Detect which cell encompasses the target text, then output its (x, y) center coordinate. 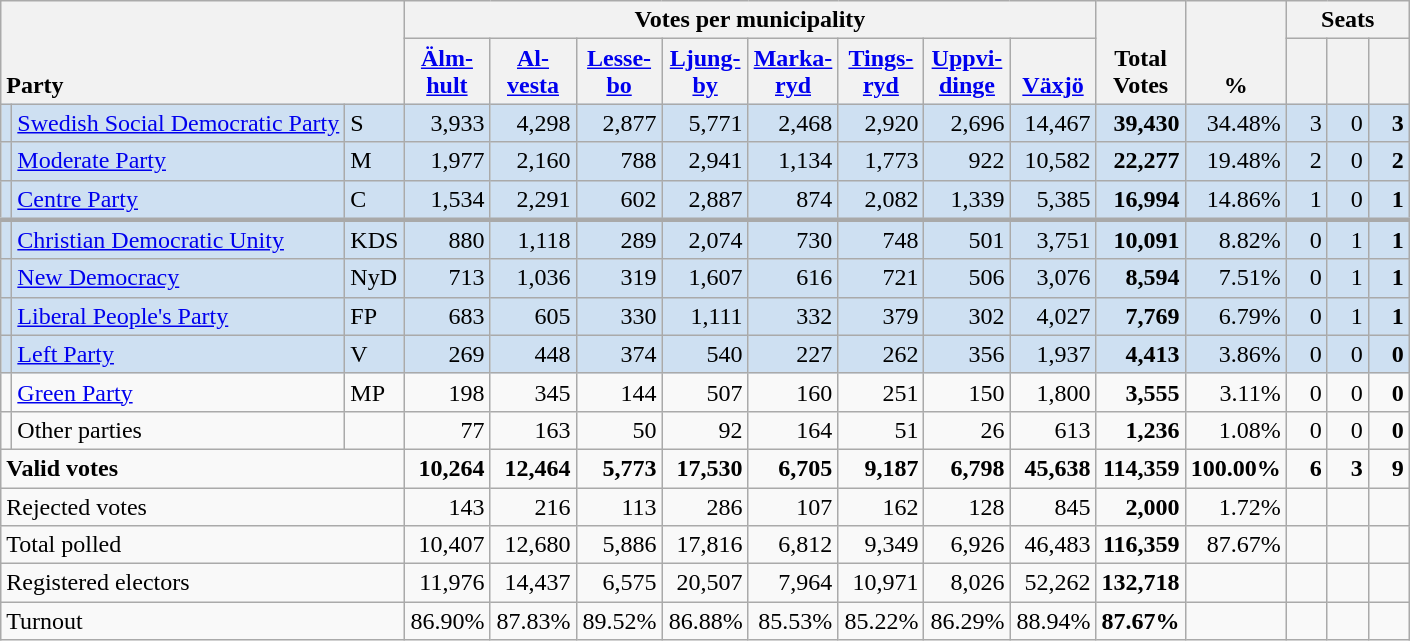
10,264 (447, 468)
6,926 (967, 545)
2,696 (967, 123)
16,994 (1140, 200)
14.86% (1236, 200)
86.29% (967, 621)
150 (967, 392)
V (374, 354)
107 (793, 507)
501 (967, 240)
2,468 (793, 123)
1,977 (447, 161)
164 (793, 430)
Green Party (178, 392)
10,091 (1140, 240)
2,291 (533, 200)
1,134 (793, 161)
52,262 (1053, 583)
Moderate Party (178, 161)
448 (533, 354)
85.53% (793, 621)
Left Party (178, 354)
251 (881, 392)
4,298 (533, 123)
132,718 (1140, 583)
9 (1388, 468)
262 (881, 354)
14,437 (533, 583)
6,812 (793, 545)
9,349 (881, 545)
10,971 (881, 583)
1,800 (1053, 392)
730 (793, 240)
5,771 (705, 123)
7,769 (1140, 316)
713 (447, 278)
1,773 (881, 161)
616 (793, 278)
12,464 (533, 468)
160 (793, 392)
39,430 (1140, 123)
845 (1053, 507)
721 (881, 278)
379 (881, 316)
Party (202, 52)
10,407 (447, 545)
17,530 (705, 468)
FP (374, 316)
MP (374, 392)
34.48% (1236, 123)
374 (619, 354)
540 (705, 354)
Total Votes (1140, 52)
26 (967, 430)
3,555 (1140, 392)
92 (705, 430)
14,467 (1053, 123)
Al- vesta (533, 72)
286 (705, 507)
6,575 (619, 583)
1,534 (447, 200)
Registered electors (202, 583)
85.22% (881, 621)
332 (793, 316)
Växjö (1053, 72)
302 (967, 316)
162 (881, 507)
Liberal People's Party (178, 316)
2,000 (1140, 507)
114,359 (1140, 468)
Seats (1348, 20)
3.86% (1236, 354)
613 (1053, 430)
17,816 (705, 545)
506 (967, 278)
Total polled (202, 545)
2,887 (705, 200)
6.79% (1236, 316)
Marka- ryd (793, 72)
77 (447, 430)
2,074 (705, 240)
3,076 (1053, 278)
50 (619, 430)
Turnout (202, 621)
216 (533, 507)
22,277 (1140, 161)
1,118 (533, 240)
Älm- hult (447, 72)
8,594 (1140, 278)
1,236 (1140, 430)
20,507 (705, 583)
1,036 (533, 278)
% (1236, 52)
6,798 (967, 468)
Votes per municipality (750, 20)
1.72% (1236, 507)
1,339 (967, 200)
116,359 (1140, 545)
1.08% (1236, 430)
87.83% (533, 621)
345 (533, 392)
1,111 (705, 316)
100.00% (1236, 468)
New Democracy (178, 278)
683 (447, 316)
M (374, 161)
88.94% (1053, 621)
7.51% (1236, 278)
788 (619, 161)
Swedish Social Democratic Party (178, 123)
144 (619, 392)
605 (533, 316)
86.90% (447, 621)
6,705 (793, 468)
46,483 (1053, 545)
10,582 (1053, 161)
4,413 (1140, 354)
143 (447, 507)
3,751 (1053, 240)
113 (619, 507)
2,941 (705, 161)
163 (533, 430)
319 (619, 278)
356 (967, 354)
880 (447, 240)
11,976 (447, 583)
51 (881, 430)
NyD (374, 278)
748 (881, 240)
S (374, 123)
3,933 (447, 123)
4,027 (1053, 316)
289 (619, 240)
5,773 (619, 468)
KDS (374, 240)
198 (447, 392)
2,082 (881, 200)
2,160 (533, 161)
330 (619, 316)
45,638 (1053, 468)
602 (619, 200)
269 (447, 354)
Centre Party (178, 200)
Other parties (178, 430)
86.88% (705, 621)
1,937 (1053, 354)
6 (1306, 468)
Rejected votes (202, 507)
8.82% (1236, 240)
3.11% (1236, 392)
128 (967, 507)
5,385 (1053, 200)
Christian Democratic Unity (178, 240)
Lesse- bo (619, 72)
2,920 (881, 123)
922 (967, 161)
227 (793, 354)
C (374, 200)
7,964 (793, 583)
8,026 (967, 583)
Uppvi- dinge (967, 72)
19.48% (1236, 161)
12,680 (533, 545)
Valid votes (202, 468)
5,886 (619, 545)
2,877 (619, 123)
507 (705, 392)
874 (793, 200)
9,187 (881, 468)
Tings- ryd (881, 72)
Ljung- by (705, 72)
89.52% (619, 621)
1,607 (705, 278)
